Return the (X, Y) coordinate for the center point of the cell that contains the specified text.  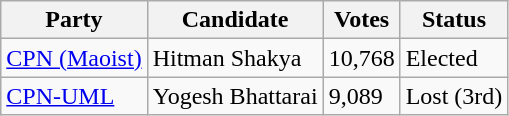
Yogesh Bhattarai (235, 96)
Hitman Shakya (235, 58)
Votes (362, 20)
CPN (Maoist) (74, 58)
Status (454, 20)
Elected (454, 58)
Lost (3rd) (454, 96)
Candidate (235, 20)
10,768 (362, 58)
Party (74, 20)
CPN-UML (74, 96)
9,089 (362, 96)
